Provide the (X, Y) coordinate of the cell's center where the given text is located.  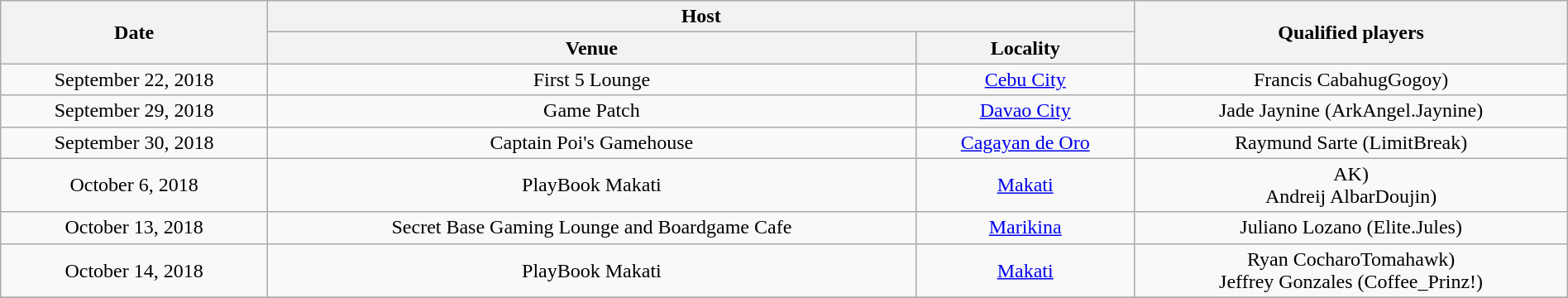
Locality (1025, 48)
September 22, 2018 (134, 79)
Marikina (1025, 228)
Qualified players (1351, 32)
September 30, 2018 (134, 142)
Raymund Sarte (LimitBreak) (1351, 142)
Captain Poi's Gamehouse (591, 142)
Game Patch (591, 111)
Secret Base Gaming Lounge and Boardgame Cafe (591, 228)
October 6, 2018 (134, 185)
Davao City (1025, 111)
Cebu City (1025, 79)
Ryan CocharoTomahawk)Jeffrey Gonzales (Coffee_Prinz!) (1351, 270)
Juliano Lozano (Elite.Jules) (1351, 228)
Venue (591, 48)
Host (701, 17)
October 14, 2018 (134, 270)
Cagayan de Oro (1025, 142)
Date (134, 32)
October 13, 2018 (134, 228)
Jade Jaynine (ArkAngel.Jaynine) (1351, 111)
AK) Andreij AlbarDoujin) (1351, 185)
Francis CabahugGogoy) (1351, 79)
September 29, 2018 (134, 111)
First 5 Lounge (591, 79)
